Detect which cell encompasses the target text, then output its [x, y] center coordinate. 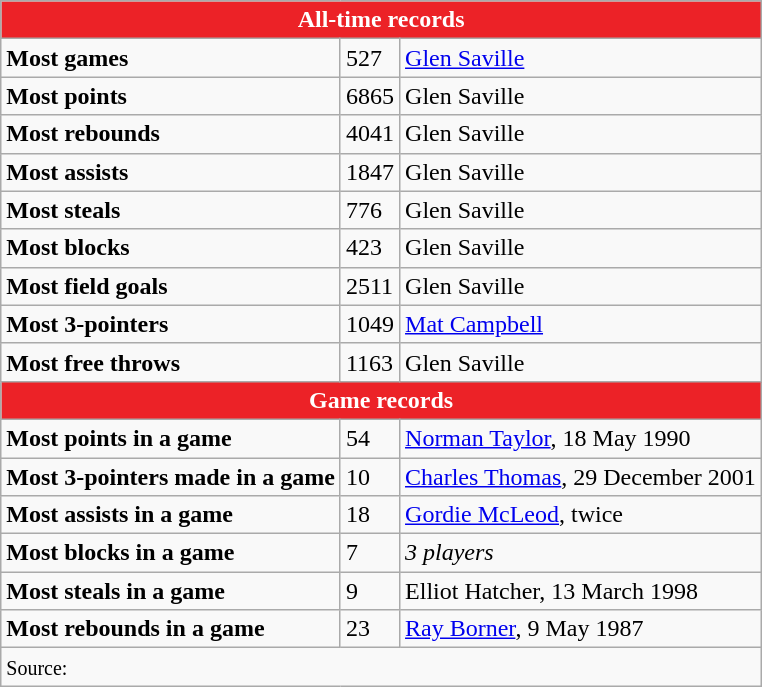
Game records [382, 400]
Most points in a game [171, 438]
776 [370, 210]
1163 [370, 362]
Charles Thomas, 29 December 2001 [581, 477]
2511 [370, 286]
All-time records [382, 20]
1847 [370, 172]
Mat Campbell [581, 324]
54 [370, 438]
Ray Borner, 9 May 1987 [581, 629]
3 players [581, 553]
Most blocks [171, 248]
10 [370, 477]
Most steals [171, 210]
6865 [370, 96]
23 [370, 629]
7 [370, 553]
Most blocks in a game [171, 553]
423 [370, 248]
Most assists [171, 172]
Most 3-pointers [171, 324]
1049 [370, 324]
9 [370, 591]
Most rebounds in a game [171, 629]
Elliot Hatcher, 13 March 1998 [581, 591]
Most field goals [171, 286]
Most games [171, 58]
527 [370, 58]
4041 [370, 134]
18 [370, 515]
Most points [171, 96]
Most free throws [171, 362]
Most 3-pointers made in a game [171, 477]
Most rebounds [171, 134]
Norman Taylor, 18 May 1990 [581, 438]
Gordie McLeod, twice [581, 515]
Most steals in a game [171, 591]
Source: [382, 667]
Most assists in a game [171, 515]
